Detect which cell encompasses the target text, then output its [X, Y] center coordinate. 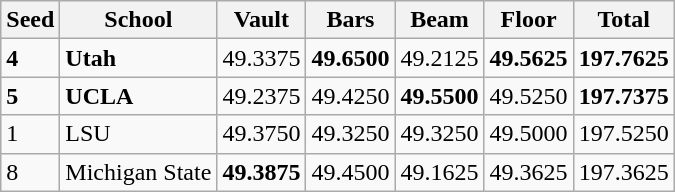
School [138, 20]
49.5250 [528, 96]
49.6500 [350, 58]
LSU [138, 134]
197.5250 [624, 134]
49.5000 [528, 134]
197.7375 [624, 96]
Vault [262, 20]
49.3375 [262, 58]
49.3875 [262, 172]
197.7625 [624, 58]
49.3750 [262, 134]
8 [30, 172]
Beam [440, 20]
49.5625 [528, 58]
1 [30, 134]
49.4500 [350, 172]
49.2125 [440, 58]
49.2375 [262, 96]
49.1625 [440, 172]
5 [30, 96]
Floor [528, 20]
Total [624, 20]
49.3625 [528, 172]
4 [30, 58]
Seed [30, 20]
Utah [138, 58]
Bars [350, 20]
49.5500 [440, 96]
49.4250 [350, 96]
UCLA [138, 96]
Michigan State [138, 172]
197.3625 [624, 172]
